Determine the [x, y] coordinate at the center of the cell enclosing the given text.  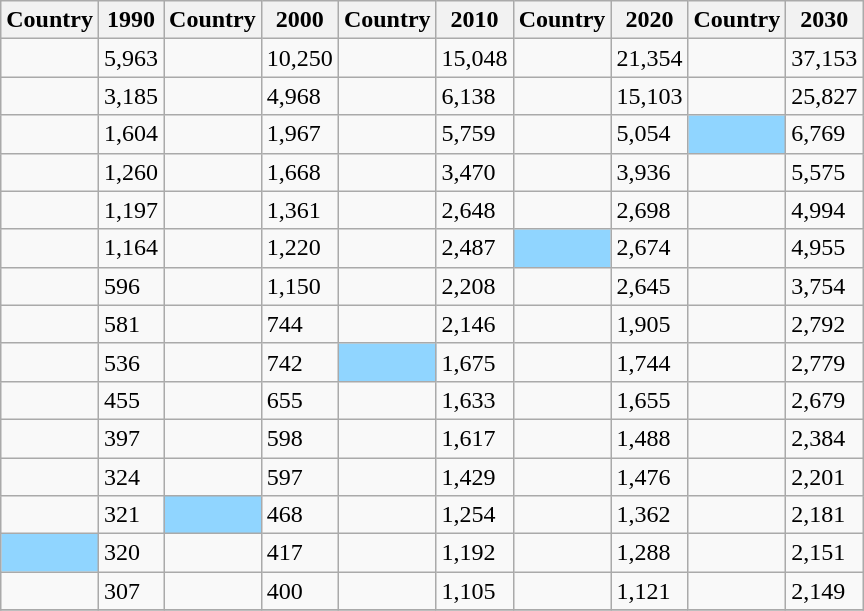
2,146 [474, 324]
15,048 [474, 58]
2,645 [650, 286]
2,384 [824, 438]
536 [130, 362]
5,963 [130, 58]
1,220 [300, 248]
2,151 [824, 553]
1,361 [300, 210]
5,759 [474, 134]
2,201 [824, 477]
5,054 [650, 134]
6,769 [824, 134]
1,260 [130, 172]
321 [130, 515]
2030 [824, 20]
1,675 [474, 362]
2,208 [474, 286]
1,967 [300, 134]
1,362 [650, 515]
10,250 [300, 58]
2,792 [824, 324]
2,181 [824, 515]
1,488 [650, 438]
417 [300, 553]
2,779 [824, 362]
324 [130, 477]
1,655 [650, 400]
1,429 [474, 477]
2,487 [474, 248]
37,153 [824, 58]
2010 [474, 20]
25,827 [824, 96]
581 [130, 324]
4,994 [824, 210]
3,185 [130, 96]
397 [130, 438]
742 [300, 362]
4,955 [824, 248]
4,968 [300, 96]
2,679 [824, 400]
596 [130, 286]
1,150 [300, 286]
1,633 [474, 400]
1,476 [650, 477]
2,674 [650, 248]
598 [300, 438]
15,103 [650, 96]
1,604 [130, 134]
307 [130, 591]
320 [130, 553]
597 [300, 477]
21,354 [650, 58]
2020 [650, 20]
1,288 [650, 553]
744 [300, 324]
1,121 [650, 591]
1,105 [474, 591]
1,164 [130, 248]
6,138 [474, 96]
1,192 [474, 553]
468 [300, 515]
655 [300, 400]
2,648 [474, 210]
1,744 [650, 362]
2,149 [824, 591]
2,698 [650, 210]
1,197 [130, 210]
3,936 [650, 172]
3,470 [474, 172]
5,575 [824, 172]
1,254 [474, 515]
455 [130, 400]
1,905 [650, 324]
1,668 [300, 172]
3,754 [824, 286]
2000 [300, 20]
400 [300, 591]
1,617 [474, 438]
1990 [130, 20]
